For the text-containing cell, return its midpoint in [X, Y] coordinate format. 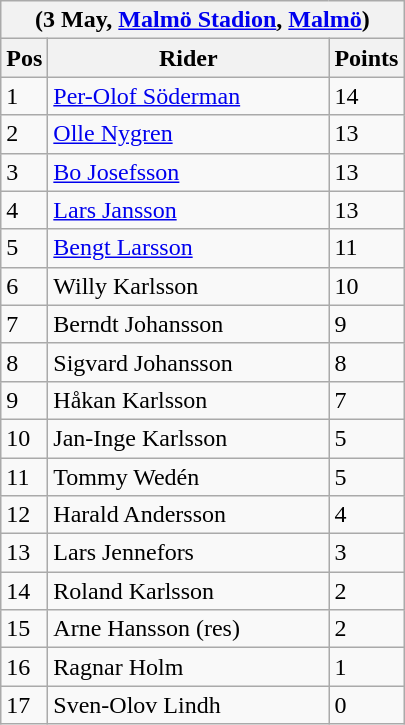
Tommy Wedén [188, 477]
Sigvard Johansson [188, 362]
17 [24, 705]
Roland Karlsson [188, 591]
15 [24, 629]
Willy Karlsson [188, 286]
Jan-Inge Karlsson [188, 438]
Berndt Johansson [188, 324]
(3 May, Malmö Stadion, Malmö) [202, 20]
Lars Jennefors [188, 553]
Lars Jansson [188, 210]
Bengt Larsson [188, 248]
Bo Josefsson [188, 172]
Ragnar Holm [188, 667]
Points [366, 58]
Arne Hansson (res) [188, 629]
Sven-Olov Lindh [188, 705]
12 [24, 515]
Per-Olof Söderman [188, 96]
Håkan Karlsson [188, 400]
Olle Nygren [188, 134]
Rider [188, 58]
6 [24, 286]
16 [24, 667]
Harald Andersson [188, 515]
Pos [24, 58]
0 [366, 705]
